Extract the (X, Y) coordinate from the center of the cell holding the provided text.  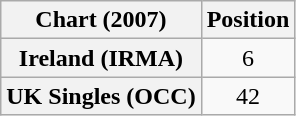
Chart (2007) (101, 20)
Ireland (IRMA) (101, 58)
6 (248, 58)
Position (248, 20)
UK Singles (OCC) (101, 96)
42 (248, 96)
